Identify which cell holds the provided text, then report its [X, Y] central coordinate. 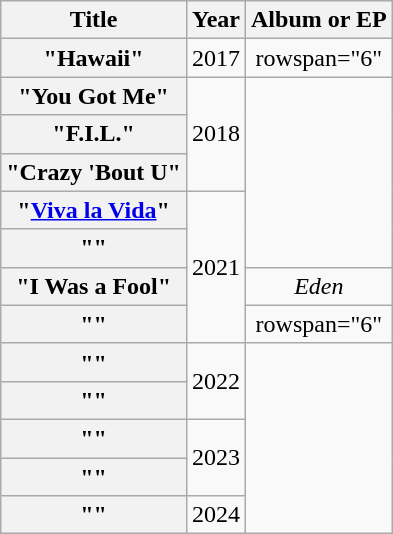
Title [94, 20]
"Hawaii" [94, 58]
2018 [216, 134]
2023 [216, 457]
Eden [320, 286]
Album or EP [320, 20]
"F.I.L." [94, 134]
2024 [216, 515]
2021 [216, 267]
"Viva la Vida" [94, 210]
2022 [216, 381]
2017 [216, 58]
Year [216, 20]
"You Got Me" [94, 96]
"Crazy 'Bout U" [94, 172]
"I Was a Fool" [94, 286]
